Determine the [X, Y] coordinate at the center of the cell enclosing the given text.  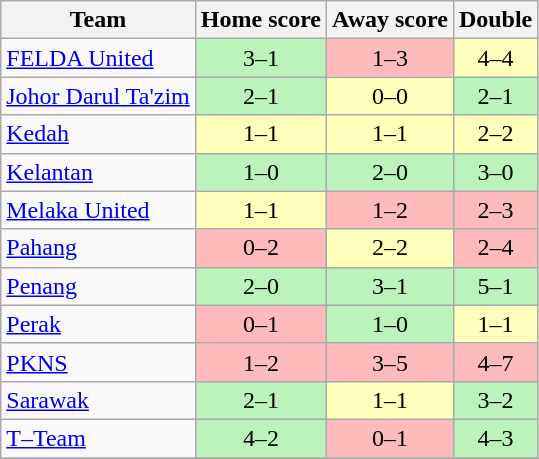
2–3 [495, 210]
Kelantan [98, 172]
Double [495, 20]
Sarawak [98, 400]
4–3 [495, 438]
PKNS [98, 362]
3–0 [495, 172]
FELDA United [98, 58]
Kedah [98, 134]
3–2 [495, 400]
4–2 [260, 438]
2–4 [495, 248]
T–Team [98, 438]
5–1 [495, 286]
Team [98, 20]
Perak [98, 324]
4–7 [495, 362]
Home score [260, 20]
0–0 [390, 96]
0–2 [260, 248]
Penang [98, 286]
Melaka United [98, 210]
Pahang [98, 248]
Johor Darul Ta'zim [98, 96]
4–4 [495, 58]
3–5 [390, 362]
Away score [390, 20]
1–3 [390, 58]
